Determine the (X, Y) coordinate at the center of the cell enclosing the given text.  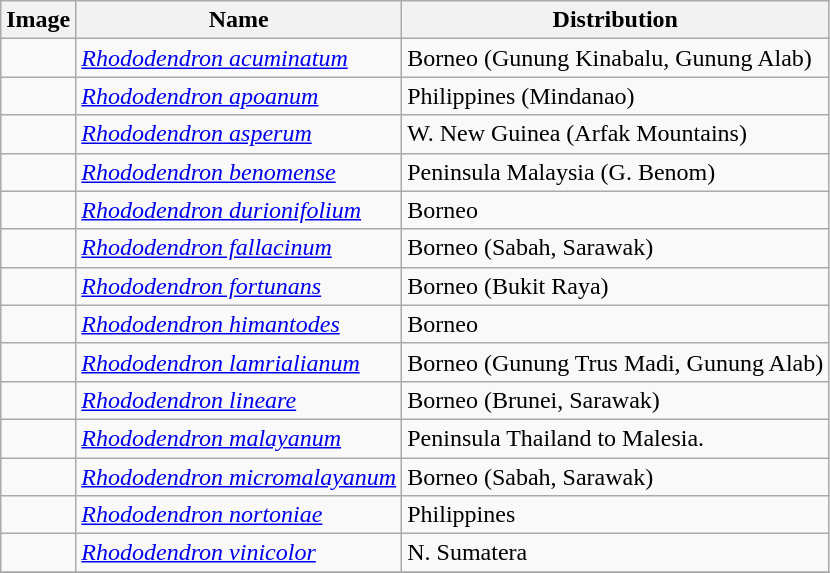
Distribution (616, 20)
Borneo (Brunei, Sarawak) (616, 400)
Rhododendron malayanum (239, 438)
Rhododendron vinicolor (239, 553)
Rhododendron himantodes (239, 324)
Rhododendron asperum (239, 134)
Peninsula Thailand to Malesia. (616, 438)
Rhododendron lamrialianum (239, 362)
Name (239, 20)
Borneo (Bukit Raya) (616, 286)
Philippines (Mindanao) (616, 96)
Rhododendron nortoniae (239, 515)
W. New Guinea (Arfak Mountains) (616, 134)
Philippines (616, 515)
Rhododendron fortunans (239, 286)
Borneo (Gunung Trus Madi, Gunung Alab) (616, 362)
Rhododendron fallacinum (239, 248)
Rhododendron acuminatum (239, 58)
Image (38, 20)
Rhododendron lineare (239, 400)
Rhododendron benomense (239, 172)
Borneo (Gunung Kinabalu, Gunung Alab) (616, 58)
Peninsula Malaysia (G. Benom) (616, 172)
Rhododendron durionifolium (239, 210)
Rhododendron micromalayanum (239, 477)
N. Sumatera (616, 553)
Rhododendron apoanum (239, 96)
